Identify which cell holds the provided text, then report its [x, y] central coordinate. 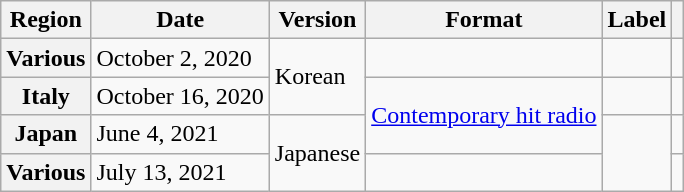
October 16, 2020 [180, 96]
July 13, 2021 [180, 172]
Region [46, 20]
Japan [46, 134]
October 2, 2020 [180, 58]
Contemporary hit radio [484, 115]
Format [484, 20]
Version [317, 20]
Italy [46, 96]
June 4, 2021 [180, 134]
Japanese [317, 153]
Date [180, 20]
Korean [317, 77]
Label [637, 20]
